Capture the cell that displays the provided text and extract its [X, Y] central coordinate. 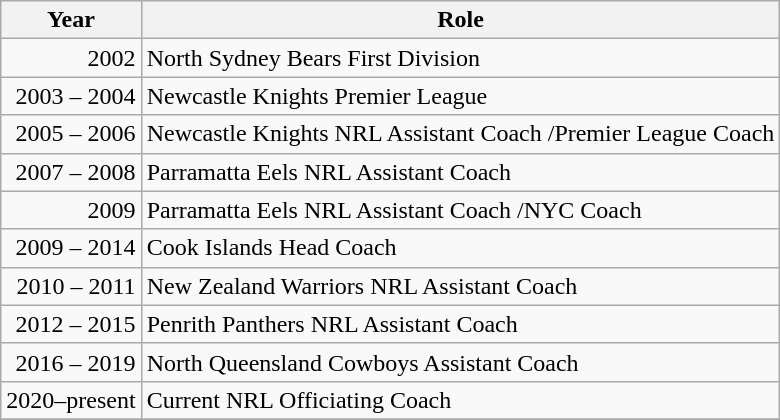
2002 [71, 58]
2012 – 2015 [71, 324]
New Zealand Warriors NRL Assistant Coach [460, 286]
2016 – 2019 [71, 362]
2010 – 2011 [71, 286]
2005 – 2006 [71, 134]
Current NRL Officiating Coach [460, 400]
Newcastle Knights NRL Assistant Coach /Premier League Coach [460, 134]
Cook Islands Head Coach [460, 248]
Penrith Panthers NRL Assistant Coach [460, 324]
North Sydney Bears First Division [460, 58]
Parramatta Eels NRL Assistant Coach [460, 172]
2009 [71, 210]
Role [460, 20]
Newcastle Knights Premier League [460, 96]
North Queensland Cowboys Assistant Coach [460, 362]
2007 – 2008 [71, 172]
Year [71, 20]
2003 – 2004 [71, 96]
2009 – 2014 [71, 248]
Parramatta Eels NRL Assistant Coach /NYC Coach [460, 210]
2020–present [71, 400]
